Search for the cell housing the specified text and yield its (X, Y) center coordinate. 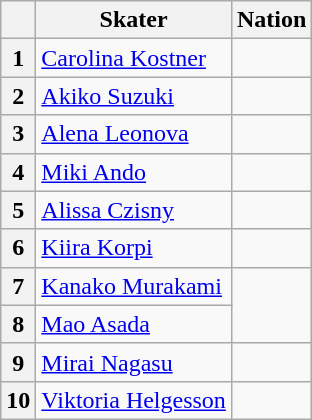
Kiira Korpi (134, 248)
7 (18, 286)
3 (18, 134)
Nation (271, 20)
Mirai Nagasu (134, 362)
Viktoria Helgesson (134, 400)
Miki Ando (134, 172)
5 (18, 210)
Kanako Murakami (134, 286)
Mao Asada (134, 324)
Alissa Czisny (134, 210)
2 (18, 96)
10 (18, 400)
8 (18, 324)
Akiko Suzuki (134, 96)
Alena Leonova (134, 134)
9 (18, 362)
4 (18, 172)
Carolina Kostner (134, 58)
1 (18, 58)
6 (18, 248)
Skater (134, 20)
